Find where the given text appears and provide that cell's center as [x, y] coordinate. 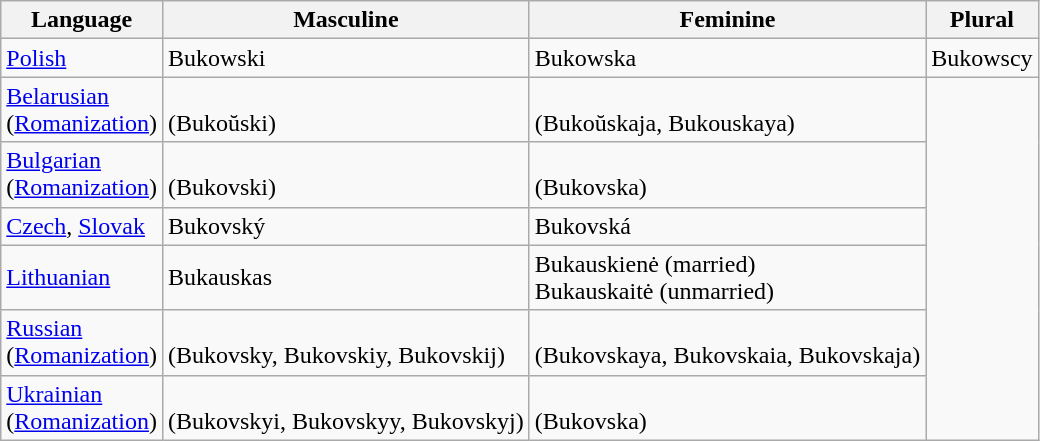
Bukauskas [346, 278]
(Bukovsky, Bukovskiy, Bukovskij) [346, 342]
Belarusian (Romanization) [82, 110]
Ukrainian (Romanization) [82, 408]
(Bukoŭskaja, Bukouskaya) [727, 110]
Bukauskienė (married) Bukauskaitė (unmarried) [727, 278]
Bulgarian (Romanization) [82, 174]
(Bukoŭski) [346, 110]
Bukowski [346, 58]
Lithuanian [82, 278]
Polish [82, 58]
Bukovský [346, 226]
Bukowscy [982, 58]
Masculine [346, 20]
Feminine [727, 20]
Russian (Romanization) [82, 342]
Language [82, 20]
Bukovská [727, 226]
(Bukovskaya, Bukovskaia, Bukovskaja) [727, 342]
(Bukovskyi, Bukovskyy, Bukovskyj) [346, 408]
Czech, Slovak [82, 226]
(Bukovski) [346, 174]
Bukowska [727, 58]
Plural [982, 20]
